Provide the (X, Y) coordinate of the cell's center where the given text is located.  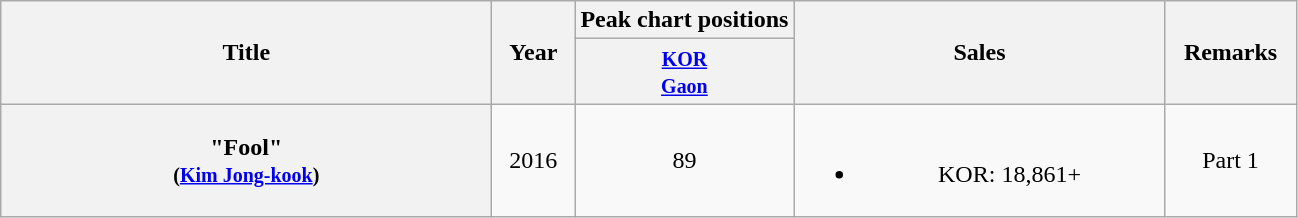
Title (246, 52)
KORGaon (684, 72)
Remarks (1230, 52)
Peak chart positions (684, 20)
KOR: 18,861+ (980, 160)
Part 1 (1230, 160)
Year (534, 52)
"Fool"(Kim Jong-kook) (246, 160)
89 (684, 160)
2016 (534, 160)
Sales (980, 52)
